Pinpoint the cell where the given text exists, returning its (X, Y) midpoint coordinate. 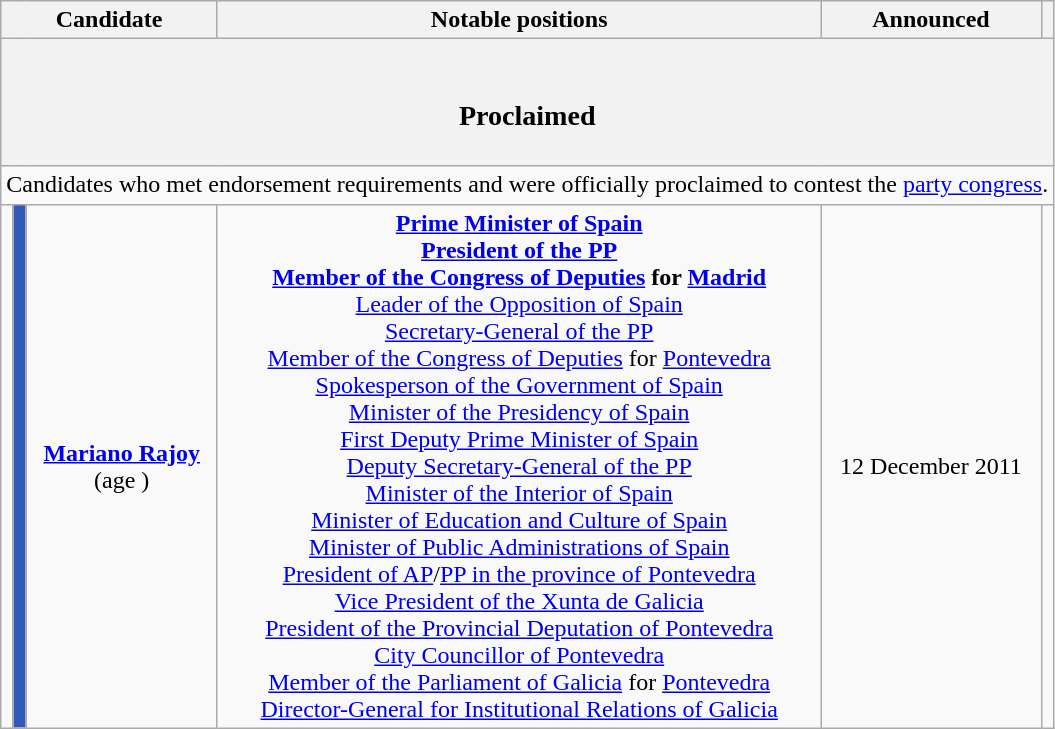
Notable positions (518, 20)
Proclaimed (528, 102)
Mariano Rajoy(age ) (122, 466)
12 December 2011 (931, 466)
Announced (931, 20)
Candidates who met endorsement requirements and were officially proclaimed to contest the party congress. (528, 185)
Candidate (110, 20)
